Detect which cell encompasses the target text, then output its [X, Y] center coordinate. 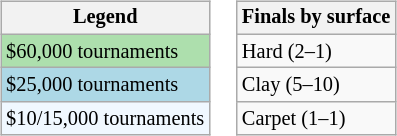
Legend [105, 18]
Carpet (1–1) [316, 119]
$25,000 tournaments [105, 85]
Hard (2–1) [316, 51]
$10/15,000 tournaments [105, 119]
Finals by surface [316, 18]
Clay (5–10) [316, 85]
$60,000 tournaments [105, 51]
